Provide the [X, Y] coordinate of the cell's center where the given text is located.  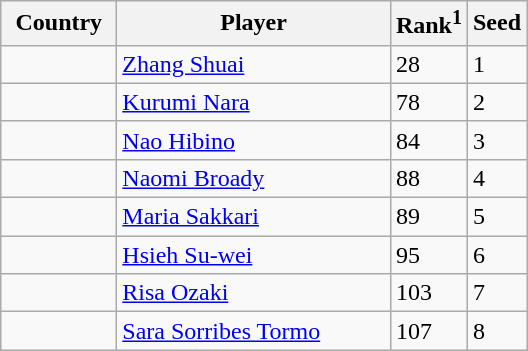
8 [496, 331]
Risa Ozaki [254, 293]
2 [496, 102]
Rank1 [428, 24]
28 [428, 64]
4 [496, 178]
1 [496, 64]
Seed [496, 24]
3 [496, 140]
95 [428, 255]
Country [59, 24]
6 [496, 255]
103 [428, 293]
Zhang Shuai [254, 64]
Maria Sakkari [254, 217]
Nao Hibino [254, 140]
Kurumi Nara [254, 102]
7 [496, 293]
Player [254, 24]
107 [428, 331]
Hsieh Su-wei [254, 255]
5 [496, 217]
78 [428, 102]
Naomi Broady [254, 178]
Sara Sorribes Tormo [254, 331]
89 [428, 217]
84 [428, 140]
88 [428, 178]
